Extract the [x, y] coordinate from the center of the cell holding the provided text.  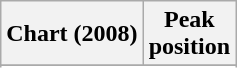
Chart (2008) [72, 34]
Peakposition [189, 34]
